Scan for the cell matching the given text and deliver its [X, Y] coordinate at center. 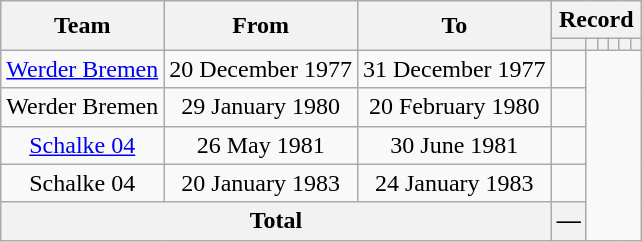
31 December 1977 [454, 69]
Team [82, 26]
From [261, 26]
Total [276, 221]
24 January 1983 [454, 183]
29 January 1980 [261, 107]
20 February 1980 [454, 107]
26 May 1981 [261, 145]
20 January 1983 [261, 183]
Record [596, 20]
20 December 1977 [261, 69]
To [454, 26]
30 June 1981 [454, 145]
— [568, 221]
